Identify which cell holds the provided text, then report its (X, Y) central coordinate. 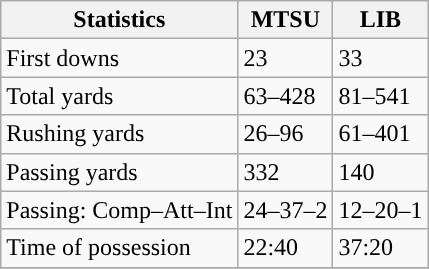
MTSU (286, 20)
12–20–1 (380, 210)
Passing yards (120, 172)
22:40 (286, 248)
Total yards (120, 96)
24–37–2 (286, 210)
37:20 (380, 248)
63–428 (286, 96)
Passing: Comp–Att–Int (120, 210)
61–401 (380, 134)
LIB (380, 20)
Time of possession (120, 248)
33 (380, 58)
First downs (120, 58)
23 (286, 58)
Statistics (120, 20)
Rushing yards (120, 134)
26–96 (286, 134)
81–541 (380, 96)
140 (380, 172)
332 (286, 172)
